Identify which cell holds the provided text, then report its [x, y] central coordinate. 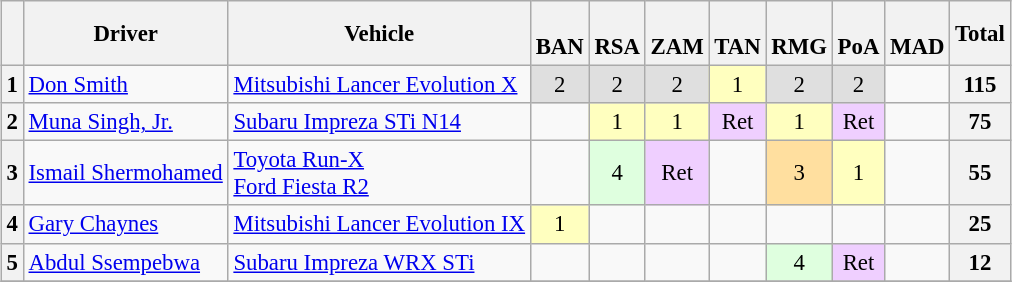
BAN [560, 34]
MAD [918, 34]
Ismail Shermohamed [126, 174]
12 [980, 262]
25 [980, 224]
Subaru Impreza WRX STi [379, 262]
Mitsubishi Lancer Evolution X [379, 85]
PoA [858, 34]
ZAM [677, 34]
Vehicle [379, 34]
5 [12, 262]
Mitsubishi Lancer Evolution IX [379, 224]
RSA [617, 34]
Don Smith [126, 85]
Driver [126, 34]
Gary Chaynes [126, 224]
RMG [799, 34]
Abdul Ssempebwa [126, 262]
Total [980, 34]
115 [980, 85]
Toyota Run-X Ford Fiesta R2 [379, 174]
75 [980, 122]
TAN [738, 34]
Muna Singh, Jr. [126, 122]
Subaru Impreza STi N14 [379, 122]
55 [980, 174]
